Find where the given text appears and provide that cell's center as (x, y) coordinate. 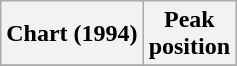
Chart (1994) (72, 34)
Peakposition (189, 34)
